Return (x, y) of the center of cell containing provided text 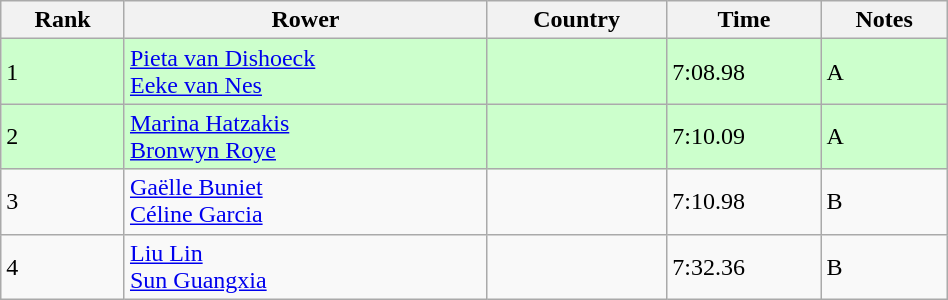
Time (744, 20)
2 (63, 136)
1 (63, 72)
3 (63, 202)
Pieta van DishoeckEeke van Nes (305, 72)
Country (576, 20)
Gaëlle BunietCéline Garcia (305, 202)
7:10.98 (744, 202)
Rank (63, 20)
7:08.98 (744, 72)
Notes (884, 20)
Rower (305, 20)
7:32.36 (744, 266)
Liu LinSun Guangxia (305, 266)
7:10.09 (744, 136)
4 (63, 266)
Marina HatzakisBronwyn Roye (305, 136)
